Detect which cell encompasses the target text, then output its (x, y) center coordinate. 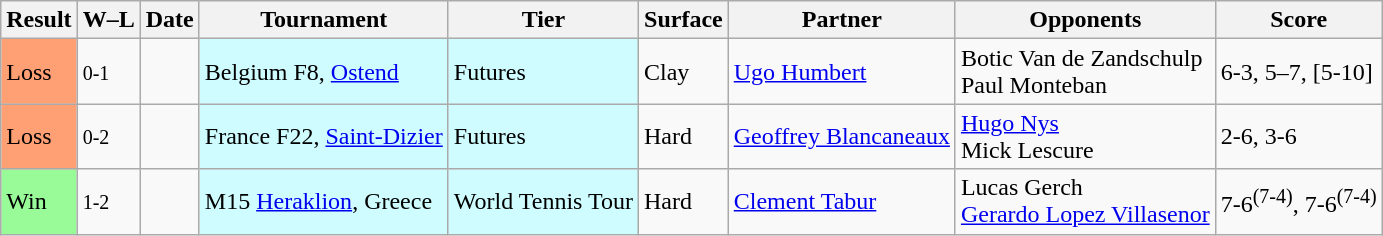
6-3, 5–7, [5-10] (1298, 72)
Clement Tabur (842, 202)
Tier (543, 20)
France F22, Saint-Dizier (324, 136)
Belgium F8, Ostend (324, 72)
Botic Van de Zandschulp Paul Monteban (1085, 72)
Score (1298, 20)
Tournament (324, 20)
2-6, 3-6 (1298, 136)
7-6(7-4), 7-6(7-4) (1298, 202)
World Tennis Tour (543, 202)
M15 Heraklion, Greece (324, 202)
W–L (108, 20)
Clay (684, 72)
Ugo Humbert (842, 72)
Opponents (1085, 20)
Geoffrey Blancaneaux (842, 136)
Date (170, 20)
Result (39, 20)
0-1 (108, 72)
1-2 (108, 202)
0-2 (108, 136)
Surface (684, 20)
Hugo Nys Mick Lescure (1085, 136)
Win (39, 202)
Partner (842, 20)
Lucas Gerch Gerardo Lopez Villasenor (1085, 202)
